Return the [x, y] coordinate for the center point of the cell that contains the specified text.  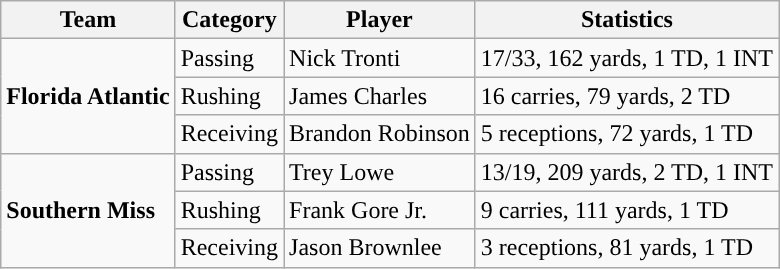
16 carries, 79 yards, 2 TD [626, 96]
Frank Gore Jr. [380, 210]
3 receptions, 81 yards, 1 TD [626, 248]
James Charles [380, 96]
Team [88, 20]
Category [229, 20]
9 carries, 111 yards, 1 TD [626, 210]
Statistics [626, 20]
Player [380, 20]
Florida Atlantic [88, 96]
Nick Tronti [380, 58]
17/33, 162 yards, 1 TD, 1 INT [626, 58]
5 receptions, 72 yards, 1 TD [626, 134]
13/19, 209 yards, 2 TD, 1 INT [626, 172]
Brandon Robinson [380, 134]
Southern Miss [88, 210]
Jason Brownlee [380, 248]
Trey Lowe [380, 172]
